Find where the given text appears and provide that cell's center as [X, Y] coordinate. 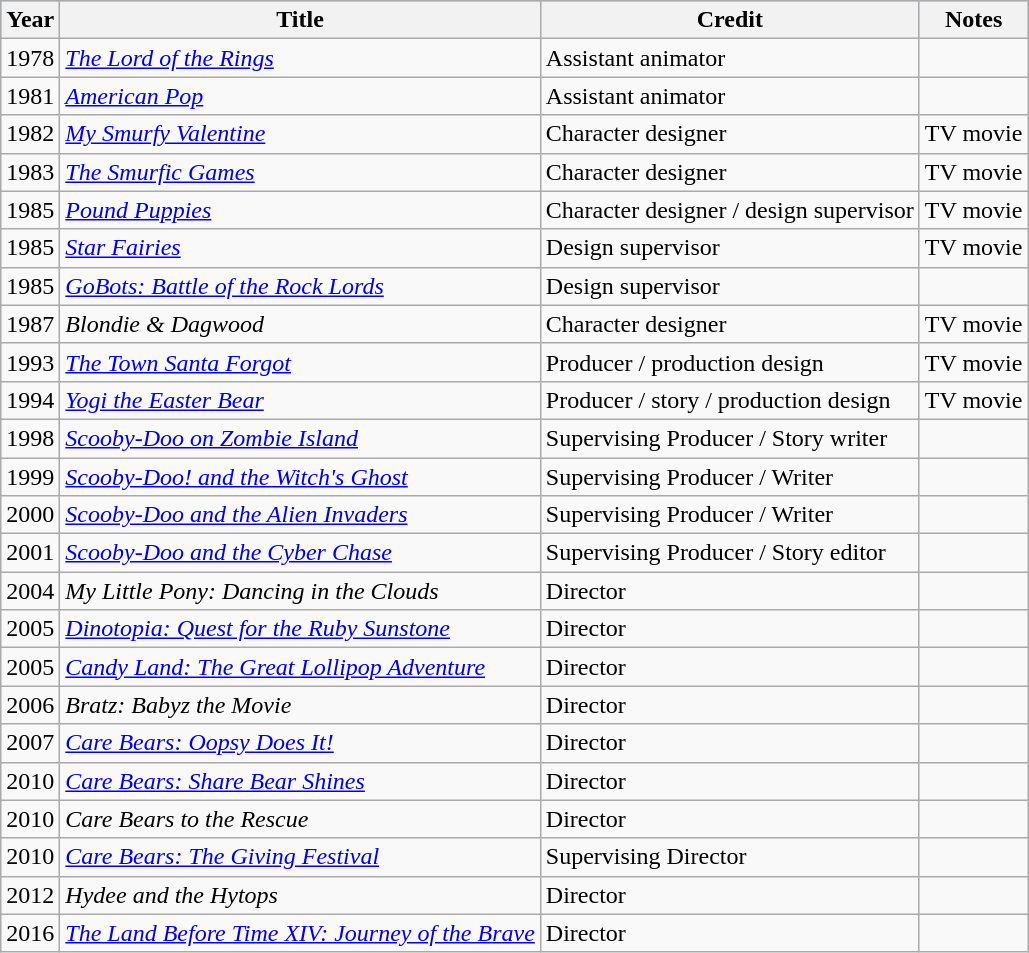
2000 [30, 515]
2001 [30, 553]
2016 [30, 933]
Hydee and the Hytops [300, 895]
Producer / story / production design [730, 400]
Dinotopia: Quest for the Ruby Sunstone [300, 629]
Care Bears: The Giving Festival [300, 857]
My Smurfy Valentine [300, 134]
Scooby-Doo and the Cyber Chase [300, 553]
Yogi the Easter Bear [300, 400]
1981 [30, 96]
The Lord of the Rings [300, 58]
The Town Santa Forgot [300, 362]
Scooby-Doo! and the Witch's Ghost [300, 477]
Candy Land: The Great Lollipop Adventure [300, 667]
Scooby-Doo and the Alien Invaders [300, 515]
1982 [30, 134]
Supervising Producer / Story editor [730, 553]
Blondie & Dagwood [300, 324]
1999 [30, 477]
Credit [730, 20]
Scooby-Doo on Zombie Island [300, 438]
Pound Puppies [300, 210]
2004 [30, 591]
Supervising Producer / Story writer [730, 438]
Supervising Director [730, 857]
The Smurfic Games [300, 172]
American Pop [300, 96]
1994 [30, 400]
1987 [30, 324]
Character designer / design supervisor [730, 210]
2012 [30, 895]
Care Bears to the Rescue [300, 819]
Star Fairies [300, 248]
1983 [30, 172]
Care Bears: Share Bear Shines [300, 781]
Producer / production design [730, 362]
Care Bears: Oopsy Does It! [300, 743]
2007 [30, 743]
GoBots: Battle of the Rock Lords [300, 286]
2006 [30, 705]
1998 [30, 438]
The Land Before Time XIV: Journey of the Brave [300, 933]
Title [300, 20]
1978 [30, 58]
Notes [974, 20]
Bratz: Babyz the Movie [300, 705]
My Little Pony: Dancing in the Clouds [300, 591]
Year [30, 20]
1993 [30, 362]
